Locate the cell with the specified text and output its [x, y] center coordinate. 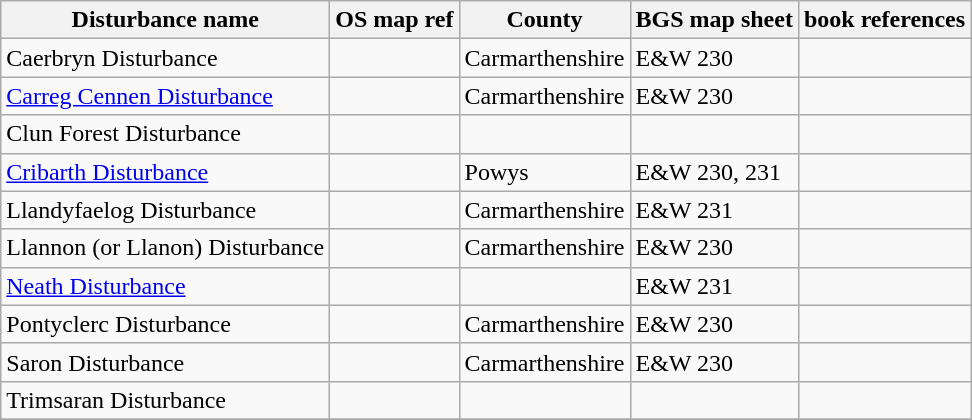
Cribarth Disturbance [166, 172]
Pontyclerc Disturbance [166, 324]
Disturbance name [166, 20]
Llandyfaelog Disturbance [166, 210]
book references [884, 20]
Neath Disturbance [166, 286]
Carreg Cennen Disturbance [166, 96]
Llannon (or Llanon) Disturbance [166, 248]
Clun Forest Disturbance [166, 134]
E&W 230, 231 [714, 172]
Trimsaran Disturbance [166, 400]
Caerbryn Disturbance [166, 58]
OS map ref [394, 20]
BGS map sheet [714, 20]
Powys [544, 172]
Saron Disturbance [166, 362]
County [544, 20]
